Return the [X, Y] coordinate for the center point of the cell that contains the specified text.  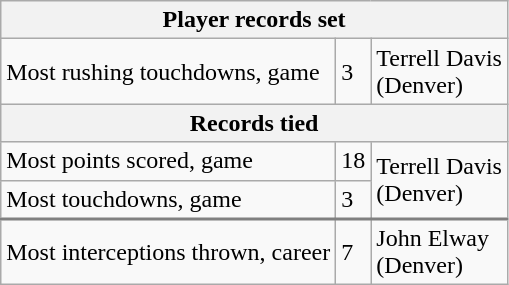
Most points scored, game [168, 161]
7 [354, 252]
John Elway(Denver) [440, 252]
Player records set [254, 20]
18 [354, 161]
Most touchdowns, game [168, 200]
Most interceptions thrown, career [168, 252]
Most rushing touchdowns, game [168, 72]
Records tied [254, 123]
